Locate the cell with the specified text and output its [X, Y] center coordinate. 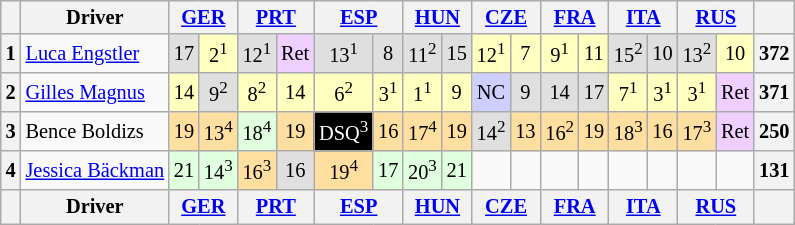
71 [628, 92]
91 [560, 54]
371 [774, 92]
3 [11, 132]
15 [457, 54]
184 [258, 132]
7 [525, 54]
143 [218, 170]
183 [628, 132]
112 [422, 54]
62 [344, 92]
92 [218, 92]
142 [492, 132]
203 [422, 170]
Gilles Magnus [95, 92]
Luca Engstler [95, 54]
152 [628, 54]
372 [774, 54]
163 [258, 170]
250 [774, 132]
8 [388, 54]
174 [422, 132]
194 [344, 170]
4 [11, 170]
134 [218, 132]
Bence Boldizs [95, 132]
1 [11, 54]
173 [698, 132]
2 [11, 92]
DSQ3 [344, 132]
Jessica Bäckman [95, 170]
162 [560, 132]
13 [525, 132]
82 [258, 92]
132 [698, 54]
NC [492, 92]
